Extract the (X, Y) coordinate from the center of the cell holding the provided text.  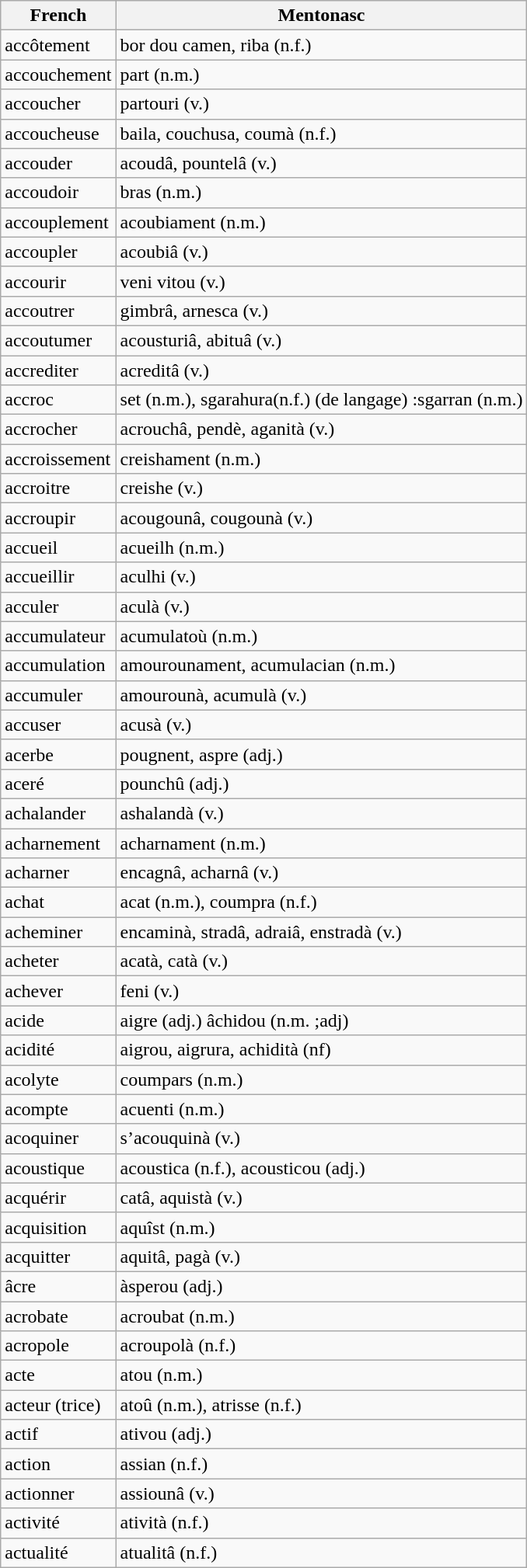
partouri (v.) (322, 104)
amourounament, acumulacian (n.m.) (322, 666)
acte (58, 1375)
acousturiâ, abituâ (v.) (322, 340)
accrocher (58, 429)
acteur (trice) (58, 1405)
accoutumer (58, 340)
actif (58, 1434)
set (n.m.), sgarahura(n.f.) (de langage) :sgarran (n.m.) (322, 400)
acquitter (58, 1257)
acharner (58, 873)
acroupolà (n.f.) (322, 1346)
accôtement (58, 45)
accoudoir (58, 193)
aigrou, aigrura, achidità (nf) (322, 1050)
s’acouquinà (v.) (322, 1139)
acrouchâ, pendè, aganità (v.) (322, 429)
accuser (58, 725)
assiounâ (v.) (322, 1493)
accouder (58, 163)
accoucher (58, 104)
aceré (58, 784)
acidité (58, 1050)
accroissement (58, 459)
part (n.m.) (322, 75)
acoustique (58, 1168)
actualité (58, 1552)
ashalandà (v.) (322, 813)
actionner (58, 1493)
acharnament (n.m.) (322, 843)
pounchû (adj.) (322, 784)
accoucheuse (58, 134)
achalander (58, 813)
accueil (58, 548)
bras (n.m.) (322, 193)
âcre (58, 1286)
acumulatoù (n.m.) (322, 636)
acheter (58, 961)
Mentonasc (322, 16)
achat (58, 902)
acoquiner (58, 1139)
aquitâ, pagà (v.) (322, 1257)
accueillir (58, 577)
acat (n.m.), coumpra (n.f.) (322, 902)
acoubiament (n.m.) (322, 222)
creishe (v.) (322, 488)
accroitre (58, 488)
acide (58, 1020)
accumulation (58, 666)
atou (n.m.) (322, 1375)
acrobate (58, 1316)
coumpars (n.m.) (322, 1080)
bor dou camen, riba (n.f.) (322, 45)
ativou (adj.) (322, 1434)
acolyte (58, 1080)
atività (n.f.) (322, 1523)
àsperou (adj.) (322, 1286)
activité (58, 1523)
amourounà, acumulà (v.) (322, 695)
atualitâ (n.f.) (322, 1552)
acompte (58, 1109)
acheminer (58, 932)
creishament (n.m.) (322, 459)
veni vitou (v.) (322, 281)
acropole (58, 1346)
aquîst (n.m.) (322, 1227)
acougounâ, cougounà (v.) (322, 518)
acquisition (58, 1227)
accourir (58, 281)
feni (v.) (322, 991)
accoupler (58, 252)
French (58, 16)
accouchement (58, 75)
acroubat (n.m.) (322, 1316)
acoubiâ (v.) (322, 252)
pougnent, aspre (adj.) (322, 754)
acoudâ, pountelâ (v.) (322, 163)
assian (n.f.) (322, 1464)
accrediter (58, 370)
baila, couchusa, coumà (n.f.) (322, 134)
catâ, aquistà (v.) (322, 1198)
acusà (v.) (322, 725)
acueilh (n.m.) (322, 548)
accroupir (58, 518)
aigre (adj.) âchidou (n.m. ;adj) (322, 1020)
encaminà, stradâ, adraiâ, enstradà (v.) (322, 932)
aculhi (v.) (322, 577)
acreditâ (v.) (322, 370)
atoû (n.m.), atrisse (n.f.) (322, 1405)
accouplement (58, 222)
action (58, 1464)
accroc (58, 400)
accoutrer (58, 311)
achever (58, 991)
accumulateur (58, 636)
encagnâ, acharnâ (v.) (322, 873)
acoustica (n.f.), acousticou (adj.) (322, 1168)
acuenti (n.m.) (322, 1109)
aculà (v.) (322, 607)
acerbe (58, 754)
acquérir (58, 1198)
acculer (58, 607)
accumuler (58, 695)
gimbrâ, arnesca (v.) (322, 311)
acharnement (58, 843)
acatà, catà (v.) (322, 961)
